Scan for the cell matching the given text and deliver its [x, y] coordinate at center. 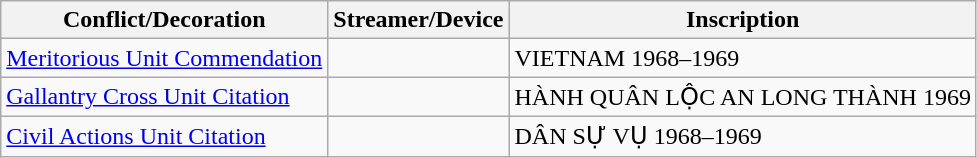
Meritorious Unit Commendation [164, 58]
DÂN SỰ VỤ 1968–1969 [742, 136]
HÀNH QUÂN LỘC AN LONG THÀNH 1969 [742, 97]
Gallantry Cross Unit Citation [164, 97]
Civil Actions Unit Citation [164, 136]
Conflict/Decoration [164, 20]
Inscription [742, 20]
Streamer/Device [418, 20]
VIETNAM 1968–1969 [742, 58]
